For the text-containing cell, return its midpoint in (x, y) coordinate format. 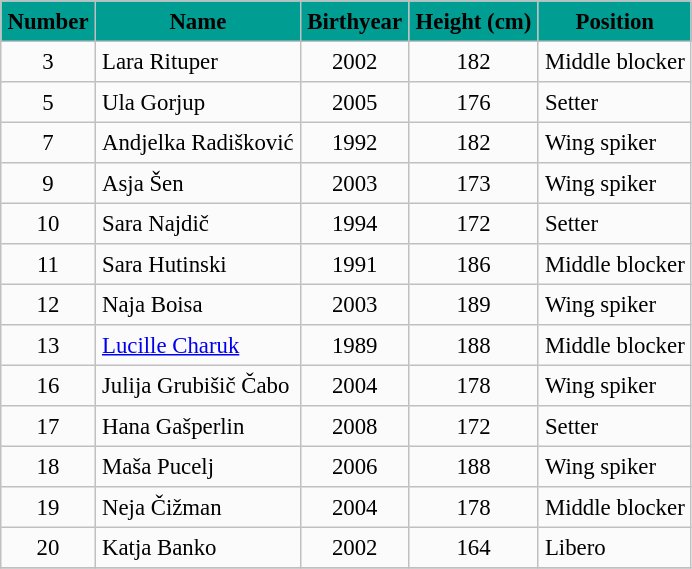
17 (48, 426)
176 (474, 102)
Height (cm) (474, 21)
Lara Rituper (198, 61)
164 (474, 547)
Sara Hutinski (198, 264)
7 (48, 142)
Katja Banko (198, 547)
Asja Šen (198, 183)
Andjelka Radišković (198, 142)
10 (48, 223)
1994 (354, 223)
18 (48, 466)
1991 (354, 264)
19 (48, 507)
5 (48, 102)
Hana Gašperlin (198, 426)
Birthyear (354, 21)
189 (474, 304)
1989 (354, 345)
2006 (354, 466)
Sara Najdič (198, 223)
173 (474, 183)
Position (614, 21)
Number (48, 21)
Naja Boisa (198, 304)
186 (474, 264)
Ula Gorjup (198, 102)
Julija Grubišič Čabo (198, 385)
2008 (354, 426)
13 (48, 345)
Lucille Charuk (198, 345)
Maša Pucelj (198, 466)
3 (48, 61)
2005 (354, 102)
20 (48, 547)
1992 (354, 142)
9 (48, 183)
Neja Čižman (198, 507)
Name (198, 21)
16 (48, 385)
11 (48, 264)
Libero (614, 547)
12 (48, 304)
